Provide the (x, y) coordinate of the cell's center where the given text is located.  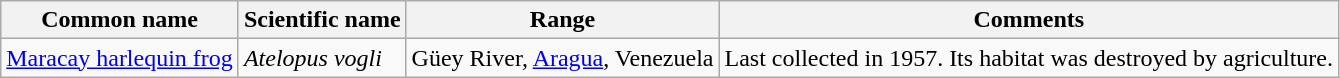
Atelopus vogli (322, 58)
Common name (120, 20)
Maracay harlequin frog (120, 58)
Scientific name (322, 20)
Range (562, 20)
Güey River, Aragua, Venezuela (562, 58)
Last collected in 1957. Its habitat was destroyed by agriculture. (1029, 58)
Comments (1029, 20)
